Extract the (X, Y) coordinate from the center of the cell holding the provided text.  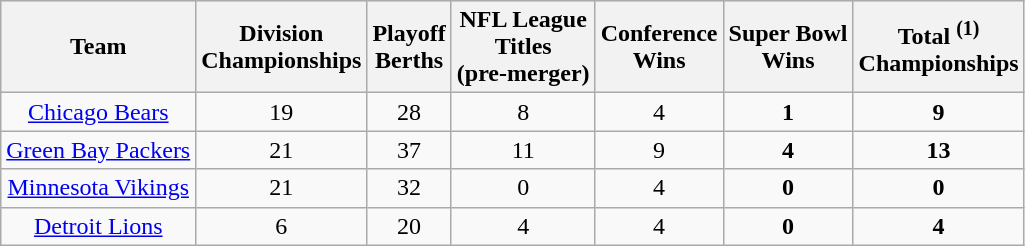
32 (409, 188)
Minnesota Vikings (98, 188)
Division Championships (282, 47)
Detroit Lions (98, 226)
1 (788, 112)
20 (409, 226)
Total (1) Championships (938, 47)
8 (523, 112)
Conference Wins (659, 47)
Chicago Bears (98, 112)
28 (409, 112)
Playoff Berths (409, 47)
Team (98, 47)
NFL LeagueTitles(pre-merger) (523, 47)
11 (523, 150)
19 (282, 112)
Super Bowl Wins (788, 47)
6 (282, 226)
Green Bay Packers (98, 150)
13 (938, 150)
37 (409, 150)
